Output the [X, Y] coordinate of the center of the cell containing the given text.  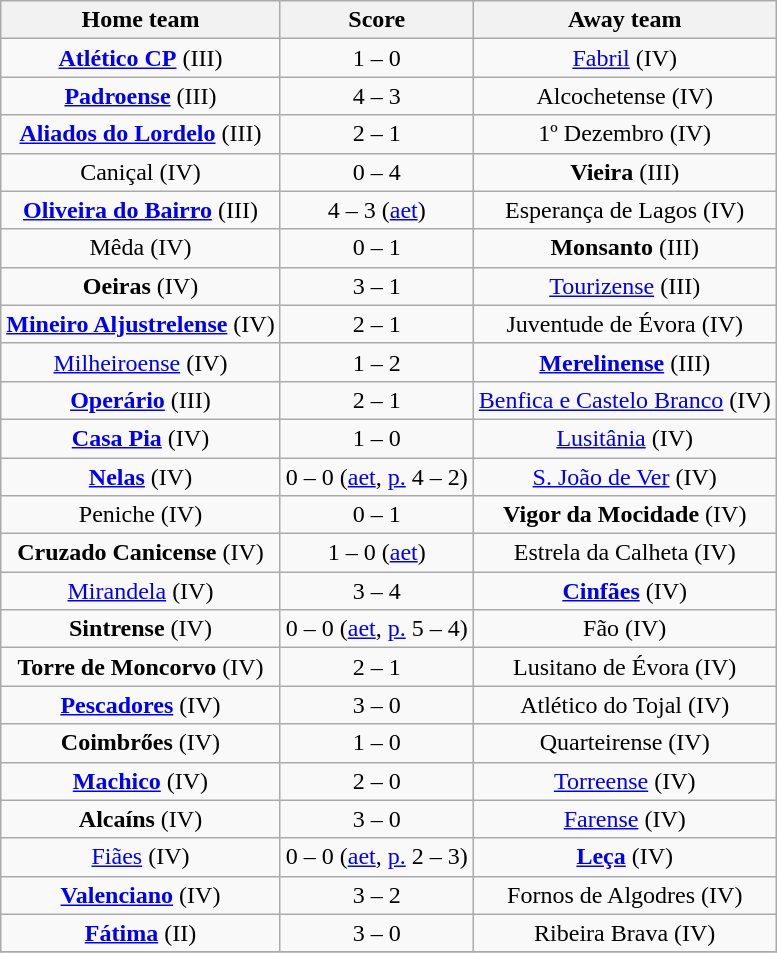
2 – 0 [376, 781]
Fabril (IV) [624, 58]
Sintrense (IV) [140, 629]
Esperança de Lagos (IV) [624, 210]
Torreense (IV) [624, 781]
Oliveira do Bairro (III) [140, 210]
Caniçal (IV) [140, 172]
1º Dezembro (IV) [624, 134]
Fornos de Algodres (IV) [624, 895]
Juventude de Évora (IV) [624, 324]
0 – 4 [376, 172]
Mêda (IV) [140, 248]
Pescadores (IV) [140, 705]
Vieira (III) [624, 172]
Oeiras (IV) [140, 286]
Peniche (IV) [140, 515]
Merelinense (III) [624, 362]
1 – 2 [376, 362]
Fão (IV) [624, 629]
Casa Pia (IV) [140, 438]
Away team [624, 20]
4 – 3 [376, 96]
Cinfães (IV) [624, 591]
Lusitano de Évora (IV) [624, 667]
Quarteirense (IV) [624, 743]
Ribeira Brava (IV) [624, 933]
Benfica e Castelo Branco (IV) [624, 400]
3 – 1 [376, 286]
0 – 0 (aet, p. 4 – 2) [376, 477]
Milheiroense (IV) [140, 362]
Tourizense (III) [624, 286]
Home team [140, 20]
Leça (IV) [624, 857]
Score [376, 20]
S. João de Ver (IV) [624, 477]
4 – 3 (aet) [376, 210]
Fátima (II) [140, 933]
Cruzado Canicense (IV) [140, 553]
Atlético CP (III) [140, 58]
0 – 0 (aet, p. 5 – 4) [376, 629]
Vigor da Mocidade (IV) [624, 515]
Lusitânia (IV) [624, 438]
Nelas (IV) [140, 477]
3 – 2 [376, 895]
Mineiro Aljustrelense (IV) [140, 324]
Monsanto (III) [624, 248]
Machico (IV) [140, 781]
Alcochetense (IV) [624, 96]
Fiães (IV) [140, 857]
Aliados do Lordelo (III) [140, 134]
3 – 4 [376, 591]
Padroense (III) [140, 96]
0 – 0 (aet, p. 2 – 3) [376, 857]
Coimbrőes (IV) [140, 743]
Farense (IV) [624, 819]
Mirandela (IV) [140, 591]
Torre de Moncorvo (IV) [140, 667]
Valenciano (IV) [140, 895]
Atlético do Tojal (IV) [624, 705]
1 – 0 (aet) [376, 553]
Estrela da Calheta (IV) [624, 553]
Operário (III) [140, 400]
Alcaíns (IV) [140, 819]
